Locate the cell with the specified text and output its (X, Y) center coordinate. 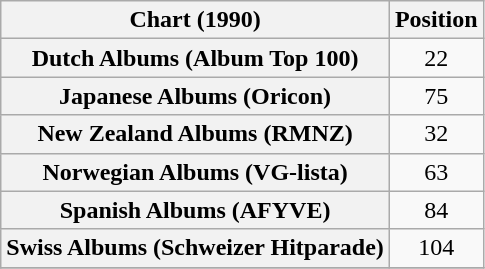
104 (436, 248)
Spanish Albums (AFYVE) (196, 210)
84 (436, 210)
Norwegian Albums (VG-lista) (196, 172)
75 (436, 96)
63 (436, 172)
Japanese Albums (Oricon) (196, 96)
Chart (1990) (196, 20)
32 (436, 134)
Position (436, 20)
Dutch Albums (Album Top 100) (196, 58)
New Zealand Albums (RMNZ) (196, 134)
Swiss Albums (Schweizer Hitparade) (196, 248)
22 (436, 58)
